For the text-containing cell, return its midpoint in [x, y] coordinate format. 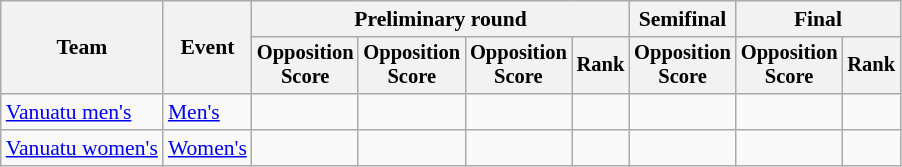
Men's [208, 112]
Vanuatu men's [82, 112]
Event [208, 48]
Semifinal [682, 19]
Women's [208, 148]
Vanuatu women's [82, 148]
Final [818, 19]
Team [82, 48]
Preliminary round [440, 19]
